Capture the cell that displays the provided text and extract its (X, Y) central coordinate. 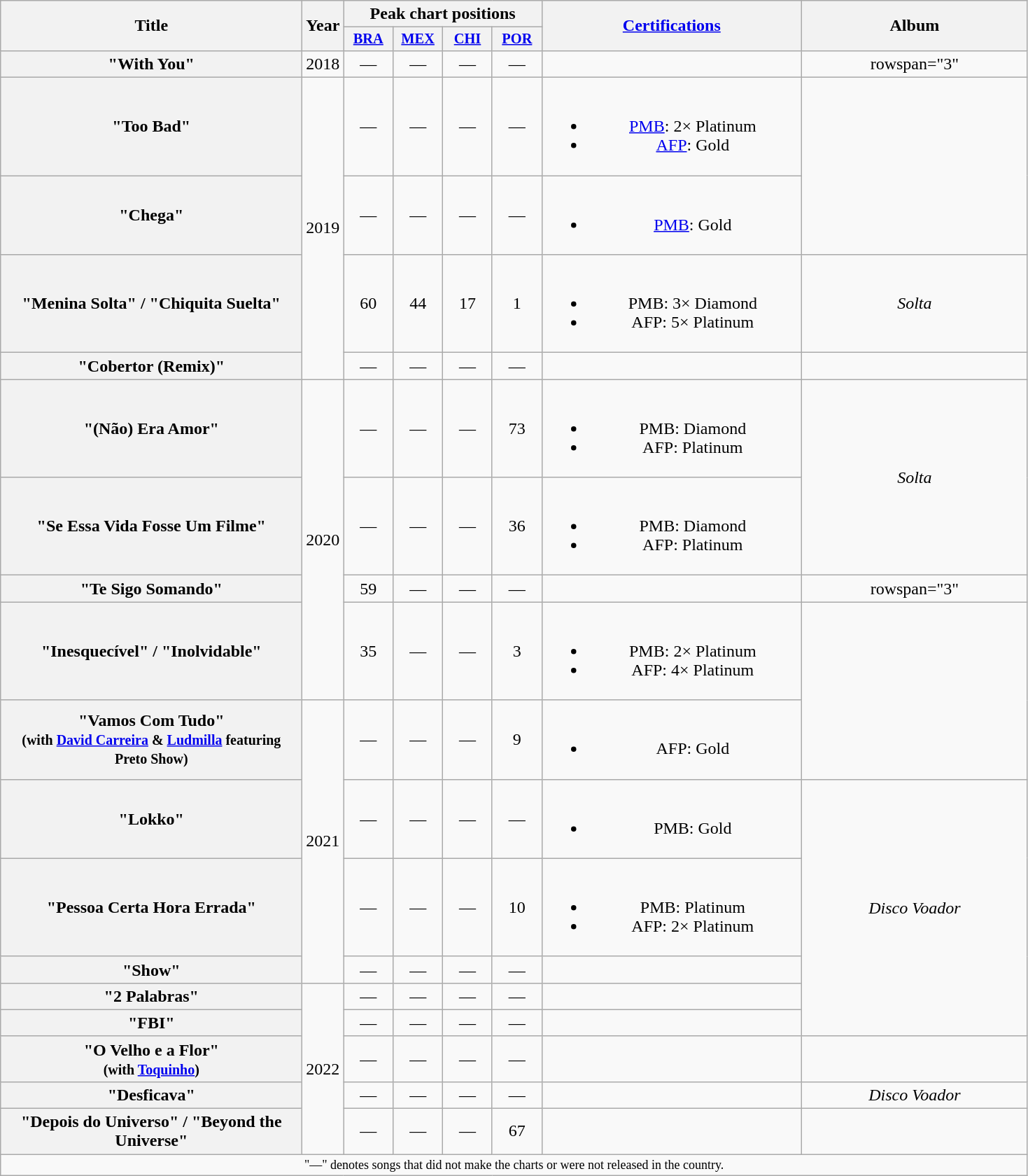
Title (151, 26)
"Chega" (151, 216)
9 (516, 739)
"Te Sigo Somando" (151, 589)
35 (368, 651)
73 (516, 428)
17 (467, 304)
PMB: 2× PlatinumAFP: Gold (672, 127)
"Cobertor (Remix)" (151, 366)
59 (368, 589)
2021 (323, 841)
2019 (323, 228)
MEX (418, 39)
44 (418, 304)
PMB: 2× PlatinumAFP: 4× Platinum (672, 651)
"Show" (151, 969)
"Vamos Com Tudo"(with David Carreira & Ludmilla featuring Preto Show) (151, 739)
"Depois do Universo" / "Beyond the Universe" (151, 1131)
CHI (467, 39)
2020 (323, 540)
"(Não) Era Amor" (151, 428)
"FBI" (151, 1023)
"Pessoa Certa Hora Errada" (151, 907)
Certifications (672, 26)
"2 Palabras" (151, 996)
BRA (368, 39)
PMB: PlatinumAFP: 2× Platinum (672, 907)
36 (516, 526)
"Inesquecível" / "Inolvidable" (151, 651)
"With You" (151, 64)
60 (368, 304)
"Se Essa Vida Fosse Um Filme" (151, 526)
Year (323, 26)
1 (516, 304)
"Desficava" (151, 1095)
3 (516, 651)
"Lokko" (151, 819)
2022 (323, 1068)
Peak chart positions (442, 14)
2018 (323, 64)
"—" denotes songs that did not make the charts or were not released in the country. (514, 1165)
67 (516, 1131)
"O Velho e a Flor"(with Toquinho) (151, 1058)
Album (914, 26)
POR (516, 39)
PMB: 3× DiamondAFP: 5× Platinum (672, 304)
AFP: Gold (672, 739)
"Too Bad" (151, 127)
"Menina Solta" / "Chiquita Suelta" (151, 304)
10 (516, 907)
